Scan for the cell matching the given text and deliver its (x, y) coordinate at center. 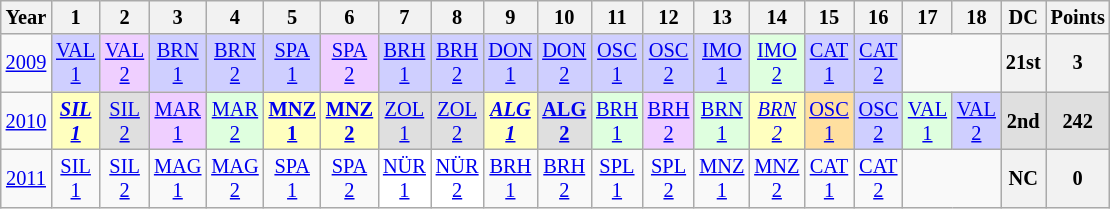
18 (976, 17)
2 (124, 17)
MAG2 (234, 178)
MAR2 (234, 121)
Points (1078, 17)
4 (234, 17)
7 (404, 17)
ALG1 (510, 121)
2011 (26, 178)
9 (510, 17)
21st (1024, 63)
0 (1078, 178)
13 (722, 17)
2010 (26, 121)
NÜR1 (404, 178)
10 (564, 17)
16 (878, 17)
MAR1 (178, 121)
ZOL2 (458, 121)
15 (828, 17)
ALG2 (564, 121)
Year (26, 17)
IMO2 (776, 63)
NC (1024, 178)
NÜR2 (458, 178)
SPL1 (617, 178)
DC (1024, 17)
2nd (1024, 121)
14 (776, 17)
DON2 (564, 63)
12 (669, 17)
11 (617, 17)
1 (76, 17)
MAG1 (178, 178)
SPL2 (669, 178)
DON1 (510, 63)
6 (350, 17)
IMO1 (722, 63)
2009 (26, 63)
5 (292, 17)
242 (1078, 121)
17 (928, 17)
ZOL1 (404, 121)
8 (458, 17)
